Return the (X, Y) coordinate for the center point of the cell that contains the specified text.  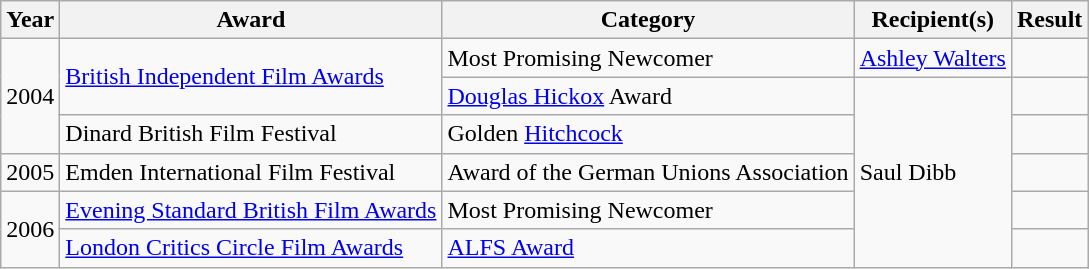
2005 (30, 172)
Emden International Film Festival (251, 172)
2004 (30, 96)
Douglas Hickox Award (648, 96)
Award (251, 20)
Golden Hitchcock (648, 134)
Dinard British Film Festival (251, 134)
Ashley Walters (932, 58)
Category (648, 20)
Year (30, 20)
2006 (30, 229)
Result (1049, 20)
Saul Dibb (932, 172)
British Independent Film Awards (251, 77)
Recipient(s) (932, 20)
Award of the German Unions Association (648, 172)
Evening Standard British Film Awards (251, 210)
London Critics Circle Film Awards (251, 248)
ALFS Award (648, 248)
